For the text-containing cell, return its midpoint in [X, Y] coordinate format. 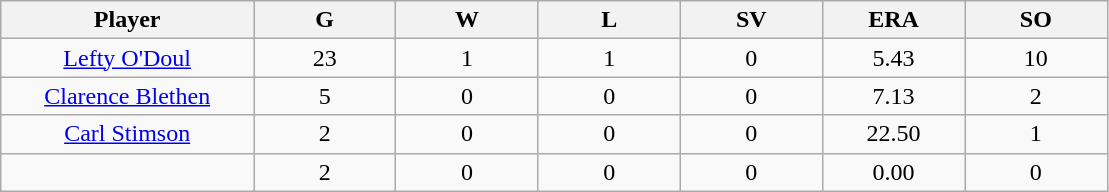
0.00 [893, 172]
7.13 [893, 96]
Lefty O'Doul [128, 58]
10 [1036, 58]
Carl Stimson [128, 134]
22.50 [893, 134]
SO [1036, 20]
Clarence Blethen [128, 96]
W [467, 20]
5.43 [893, 58]
Player [128, 20]
G [325, 20]
23 [325, 58]
5 [325, 96]
SV [751, 20]
ERA [893, 20]
L [609, 20]
